For the text-containing cell, return its midpoint in [x, y] coordinate format. 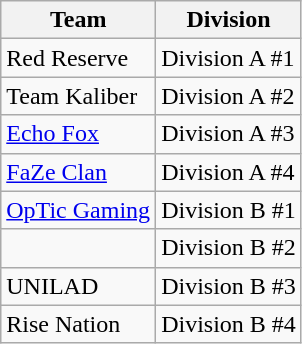
Team Kaliber [78, 96]
Division A #4 [229, 172]
Division A #1 [229, 58]
UNILAD [78, 286]
Team [78, 20]
Rise Nation [78, 324]
Division B #1 [229, 210]
Division B #2 [229, 248]
Division B #4 [229, 324]
OpTic Gaming [78, 210]
Division B #3 [229, 286]
Division A #2 [229, 96]
FaZe Clan [78, 172]
Division [229, 20]
Division A #3 [229, 134]
Red Reserve [78, 58]
Echo Fox [78, 134]
